Output the [X, Y] coordinate of the center of the cell containing the given text.  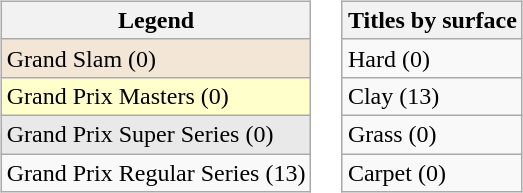
Grand Prix Super Series (0) [156, 134]
Legend [156, 20]
Grand Prix Regular Series (13) [156, 173]
Grass (0) [432, 134]
Carpet (0) [432, 173]
Hard (0) [432, 58]
Grand Prix Masters (0) [156, 96]
Grand Slam (0) [156, 58]
Titles by surface [432, 20]
Clay (13) [432, 96]
